Pinpoint the cell where the given text exists, returning its [x, y] midpoint coordinate. 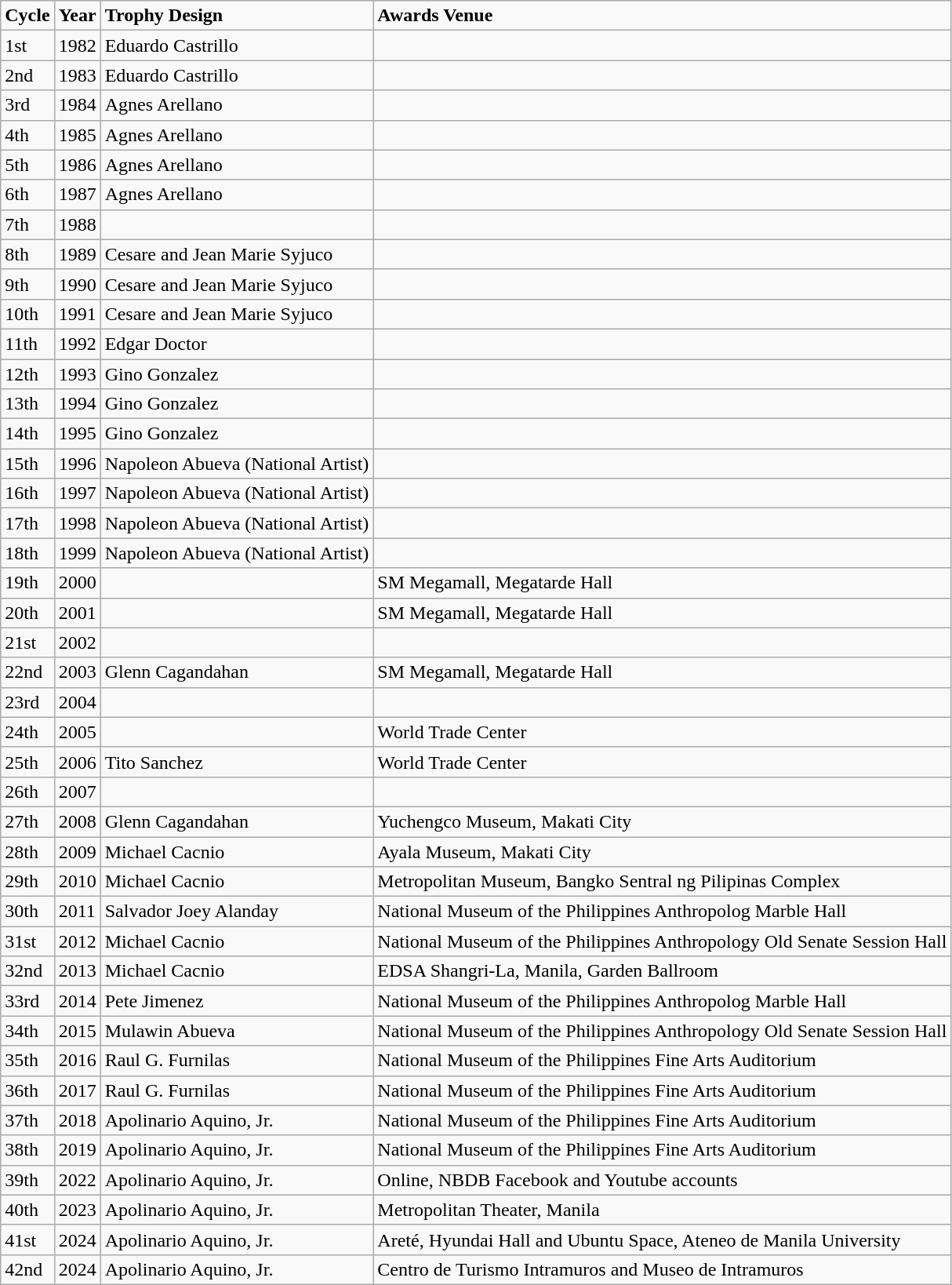
2011 [77, 912]
14th [27, 434]
1982 [77, 46]
38th [27, 1150]
17th [27, 523]
Trophy Design [237, 16]
25th [27, 762]
28th [27, 851]
2008 [77, 821]
36th [27, 1090]
11th [27, 344]
Ayala Museum, Makati City [662, 851]
Pete Jimenez [237, 1001]
2007 [77, 792]
33rd [27, 1001]
Online, NBDB Facebook and Youtube accounts [662, 1180]
1st [27, 46]
30th [27, 912]
Mulawin Abueva [237, 1031]
Cycle [27, 16]
1983 [77, 75]
2019 [77, 1150]
32nd [27, 971]
19th [27, 583]
37th [27, 1120]
1994 [77, 404]
1992 [77, 344]
3rd [27, 105]
1989 [77, 254]
34th [27, 1031]
1986 [77, 165]
2014 [77, 1001]
22nd [27, 672]
16th [27, 493]
18th [27, 553]
Areté, Hyundai Hall and Ubuntu Space, Ateneo de Manila University [662, 1239]
42nd [27, 1269]
2023 [77, 1210]
2018 [77, 1120]
1999 [77, 553]
2005 [77, 732]
2010 [77, 882]
1990 [77, 284]
27th [27, 821]
40th [27, 1210]
6th [27, 195]
Edgar Doctor [237, 344]
1998 [77, 523]
2006 [77, 762]
5th [27, 165]
12th [27, 374]
2013 [77, 971]
1996 [77, 464]
39th [27, 1180]
2015 [77, 1031]
1988 [77, 224]
21st [27, 642]
1997 [77, 493]
2004 [77, 702]
1987 [77, 195]
2022 [77, 1180]
Tito Sanchez [237, 762]
EDSA Shangri-La, Manila, Garden Ballroom [662, 971]
8th [27, 254]
2001 [77, 613]
Metropolitan Theater, Manila [662, 1210]
2nd [27, 75]
15th [27, 464]
Awards Venue [662, 16]
Metropolitan Museum, Bangko Sentral ng Pilipinas Complex [662, 882]
1991 [77, 314]
2016 [77, 1061]
1995 [77, 434]
2002 [77, 642]
Salvador Joey Alanday [237, 912]
1993 [77, 374]
9th [27, 284]
2000 [77, 583]
2009 [77, 851]
1985 [77, 135]
2017 [77, 1090]
2003 [77, 672]
31st [27, 941]
7th [27, 224]
Centro de Turismo Intramuros and Museo de Intramuros [662, 1269]
41st [27, 1239]
1984 [77, 105]
13th [27, 404]
24th [27, 732]
23rd [27, 702]
Yuchengco Museum, Makati City [662, 821]
29th [27, 882]
10th [27, 314]
26th [27, 792]
2012 [77, 941]
20th [27, 613]
Year [77, 16]
35th [27, 1061]
4th [27, 135]
